Provide the (X, Y) coordinate of the cell's center where the given text is located.  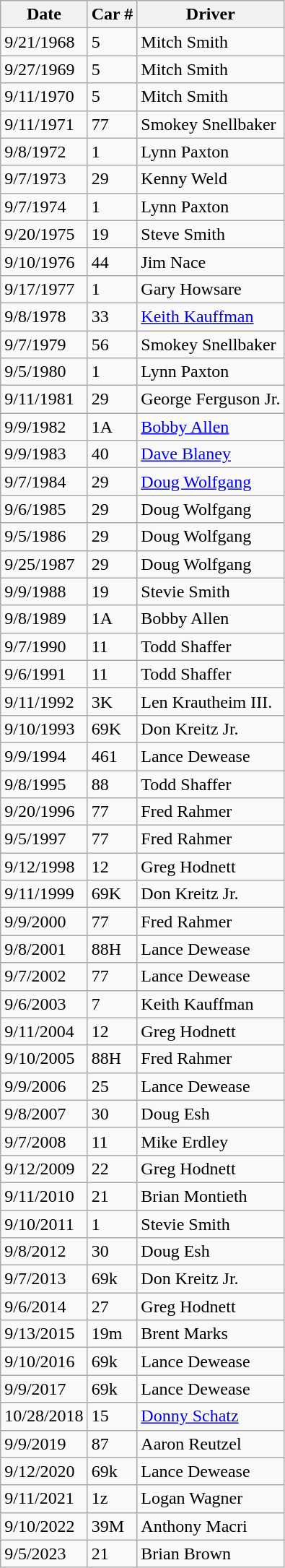
Logan Wagner (211, 1499)
Car # (113, 14)
9/27/1969 (44, 69)
9/8/1989 (44, 619)
39M (113, 1526)
Brian Montieth (211, 1196)
9/8/1978 (44, 316)
Kenny Weld (211, 179)
3K (113, 701)
Date (44, 14)
9/5/2023 (44, 1554)
9/8/1995 (44, 784)
Jim Nace (211, 261)
9/6/2003 (44, 1004)
9/10/2022 (44, 1526)
1z (113, 1499)
9/10/1976 (44, 261)
7 (113, 1004)
George Ferguson Jr. (211, 399)
9/7/1974 (44, 207)
Gary Howsare (211, 289)
9/8/2001 (44, 949)
Dave Blaney (211, 454)
9/25/1987 (44, 564)
Mike Erdley (211, 1141)
9/5/1980 (44, 372)
9/21/1968 (44, 42)
9/6/1991 (44, 674)
9/7/1973 (44, 179)
9/10/2011 (44, 1224)
9/11/1992 (44, 701)
9/13/2015 (44, 1334)
9/7/1979 (44, 345)
9/7/1990 (44, 646)
9/10/2016 (44, 1361)
Driver (211, 14)
88 (113, 784)
9/17/1977 (44, 289)
15 (113, 1416)
9/10/1993 (44, 729)
Anthony Macri (211, 1526)
9/11/1981 (44, 399)
10/28/2018 (44, 1416)
9/8/1972 (44, 152)
9/12/2009 (44, 1169)
9/12/2020 (44, 1471)
9/9/1988 (44, 592)
9/12/1998 (44, 867)
22 (113, 1169)
9/7/2013 (44, 1279)
Aaron Reutzel (211, 1444)
9/11/2021 (44, 1499)
9/8/2007 (44, 1114)
56 (113, 345)
Brent Marks (211, 1334)
19m (113, 1334)
Len Krautheim III. (211, 701)
9/11/2010 (44, 1196)
9/9/1982 (44, 427)
9/20/1975 (44, 234)
9/11/1999 (44, 894)
9/9/1983 (44, 454)
9/7/1984 (44, 482)
9/11/1970 (44, 97)
9/11/1971 (44, 124)
33 (113, 316)
9/9/2000 (44, 922)
9/11/2004 (44, 1031)
Steve Smith (211, 234)
44 (113, 261)
87 (113, 1444)
40 (113, 454)
9/5/1997 (44, 839)
9/20/1996 (44, 812)
9/6/1985 (44, 509)
9/9/2017 (44, 1389)
9/7/2002 (44, 976)
9/9/2006 (44, 1086)
9/9/2019 (44, 1444)
9/10/2005 (44, 1059)
27 (113, 1307)
9/5/1986 (44, 537)
Brian Brown (211, 1554)
9/7/2008 (44, 1141)
461 (113, 756)
9/6/2014 (44, 1307)
Donny Schatz (211, 1416)
25 (113, 1086)
9/9/1994 (44, 756)
9/8/2012 (44, 1252)
